Identify which cell holds the provided text, then report its [x, y] central coordinate. 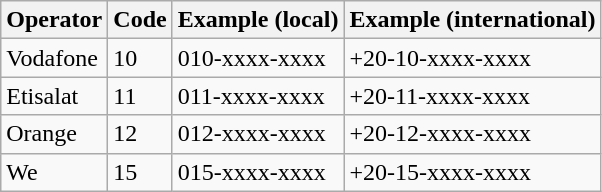
+20-15-xxxx-xxxx [472, 172]
10 [140, 58]
015-xxxx-xxxx [258, 172]
011-xxxx-xxxx [258, 96]
12 [140, 134]
012-xxxx-xxxx [258, 134]
Etisalat [54, 96]
Example (international) [472, 20]
Orange [54, 134]
+20-12-xxxx-xxxx [472, 134]
Code [140, 20]
Example (local) [258, 20]
+20-11-xxxx-xxxx [472, 96]
Operator [54, 20]
We [54, 172]
15 [140, 172]
+20-10-xxxx-xxxx [472, 58]
010-xxxx-xxxx [258, 58]
Vodafone [54, 58]
11 [140, 96]
